Return (X, Y) of the center of cell containing provided text 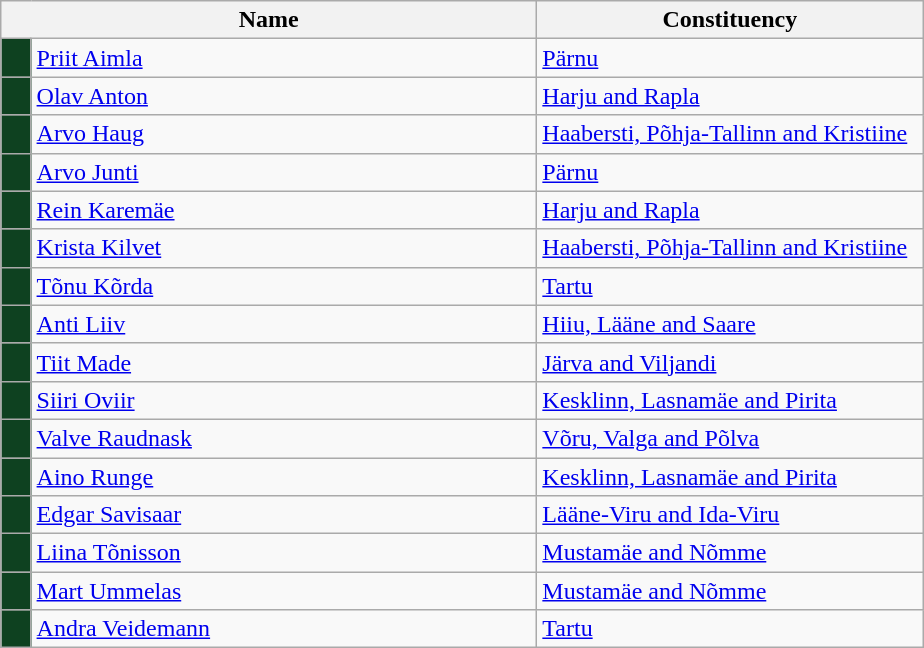
Anti Liiv (284, 324)
Tiit Made (284, 362)
Mart Ummelas (284, 591)
Arvo Haug (284, 134)
Arvo Junti (284, 172)
Priit Aimla (284, 58)
Aino Runge (284, 477)
Edgar Savisaar (284, 515)
Name (269, 20)
Siiri Oviir (284, 400)
Hiiu, Lääne and Saare (730, 324)
Olav Anton (284, 96)
Lääne-Viru and Ida-Viru (730, 515)
Constituency (730, 20)
Andra Veidemann (284, 629)
Liina Tõnisson (284, 553)
Tõnu Kõrda (284, 286)
Rein Karemäe (284, 210)
Võru, Valga and Põlva (730, 438)
Valve Raudnask (284, 438)
Järva and Viljandi (730, 362)
Krista Kilvet (284, 248)
